Find where the given text appears and provide that cell's center as [X, Y] coordinate. 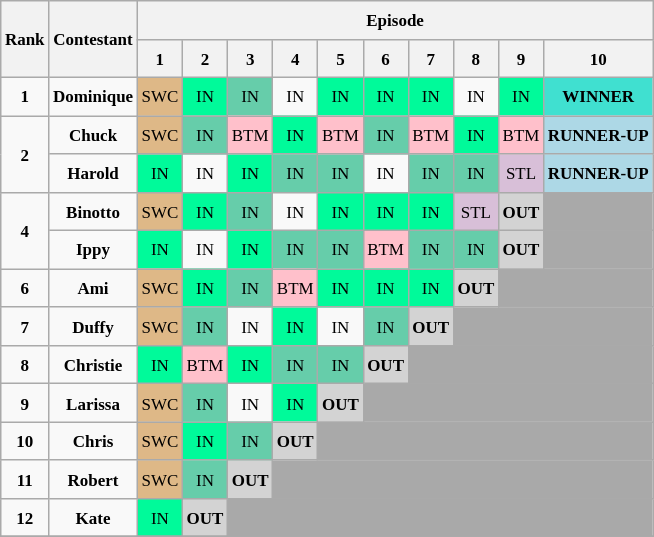
Contestant [94, 40]
12 [25, 518]
5 [340, 58]
Chuck [94, 135]
11 [25, 480]
Harold [94, 173]
Larissa [94, 403]
Dominique [94, 97]
Chris [94, 441]
Christie [94, 365]
Episode [395, 20]
Ippy [94, 250]
3 [250, 58]
Binotto [94, 212]
Rank [25, 40]
Duffy [94, 326]
WINNER [598, 97]
Robert [94, 480]
Ami [94, 288]
Kate [94, 518]
